Return [x, y] of the center of cell containing provided text 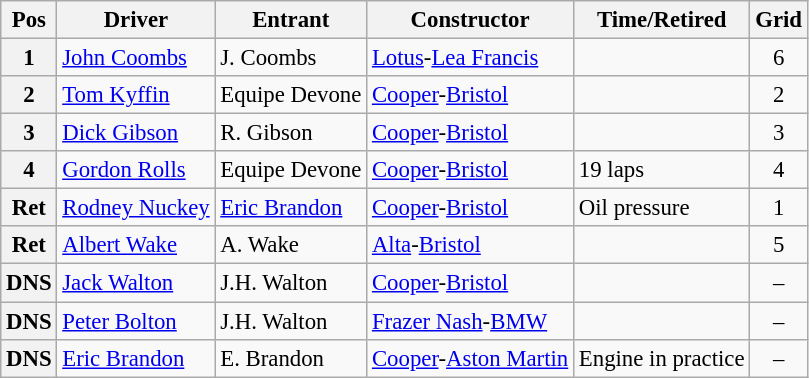
Jack Walton [136, 283]
Dick Gibson [136, 133]
19 laps [662, 170]
Alta-Bristol [470, 245]
E. Brandon [291, 358]
Lotus-Lea Francis [470, 58]
Time/Retired [662, 20]
Pos [29, 20]
Peter Bolton [136, 321]
Gordon Rolls [136, 170]
A. Wake [291, 245]
5 [778, 245]
R. Gibson [291, 133]
Rodney Nuckey [136, 208]
Cooper-Aston Martin [470, 358]
Grid [778, 20]
Albert Wake [136, 245]
J. Coombs [291, 58]
Tom Kyffin [136, 95]
Frazer Nash-BMW [470, 321]
6 [778, 58]
Oil pressure [662, 208]
John Coombs [136, 58]
Entrant [291, 20]
Engine in practice [662, 358]
Driver [136, 20]
Constructor [470, 20]
